Return the (X, Y) coordinate for the center point of the cell that contains the specified text.  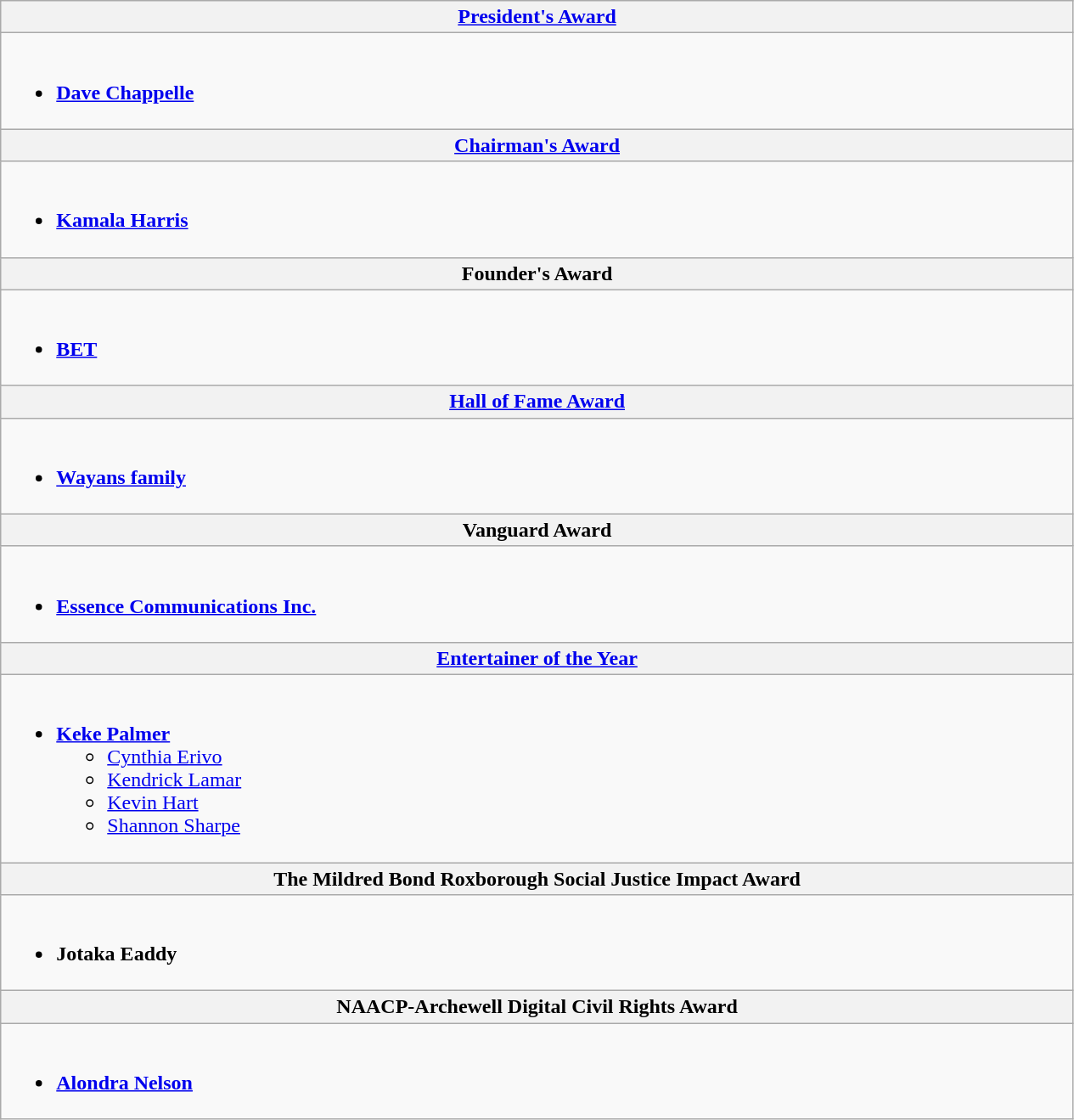
BET (537, 338)
Keke PalmerCynthia ErivoKendrick LamarKevin HartShannon Sharpe (537, 768)
NAACP-Archewell Digital Civil Rights Award (537, 1007)
Entertainer of the Year (537, 658)
President's Award (537, 17)
Essence Communications Inc. (537, 594)
Dave Chappelle (537, 82)
Vanguard Award (537, 530)
Alondra Nelson (537, 1072)
Chairman's Award (537, 145)
Founder's Award (537, 273)
Jotaka Eaddy (537, 943)
Hall of Fame Award (537, 402)
Wayans family (537, 465)
The Mildred Bond Roxborough Social Justice Impact Award (537, 879)
Kamala Harris (537, 209)
